Find where the given text appears and provide that cell's center as (x, y) coordinate. 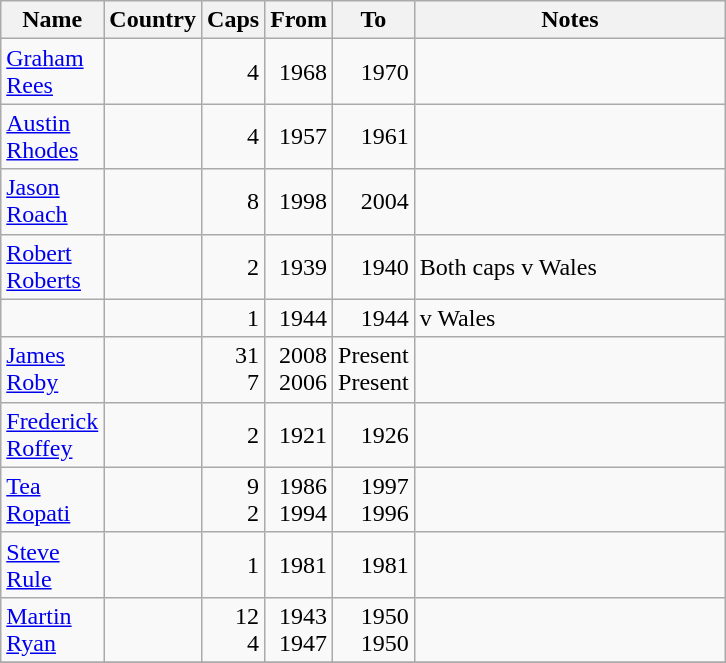
2004 (374, 202)
1921 (299, 434)
Austin Rhodes (52, 136)
To (374, 20)
19861994 (299, 500)
Steve Rule (52, 564)
Caps (234, 20)
124 (234, 630)
v Wales (570, 318)
Graham Rees (52, 72)
1961 (374, 136)
20082006 (299, 370)
Robert Roberts (52, 266)
19431947 (299, 630)
Name (52, 20)
19501950 (374, 630)
Country (153, 20)
92 (234, 500)
1968 (299, 72)
8 (234, 202)
From (299, 20)
Notes (570, 20)
Tea Ropati (52, 500)
1939 (299, 266)
19971996 (374, 500)
1940 (374, 266)
1926 (374, 434)
Frederick Roffey (52, 434)
Both caps v Wales (570, 266)
1998 (299, 202)
1957 (299, 136)
317 (234, 370)
Jason Roach (52, 202)
PresentPresent (374, 370)
Martin Ryan (52, 630)
James Roby (52, 370)
1970 (374, 72)
